Locate the cell with the specified text and output its [X, Y] center coordinate. 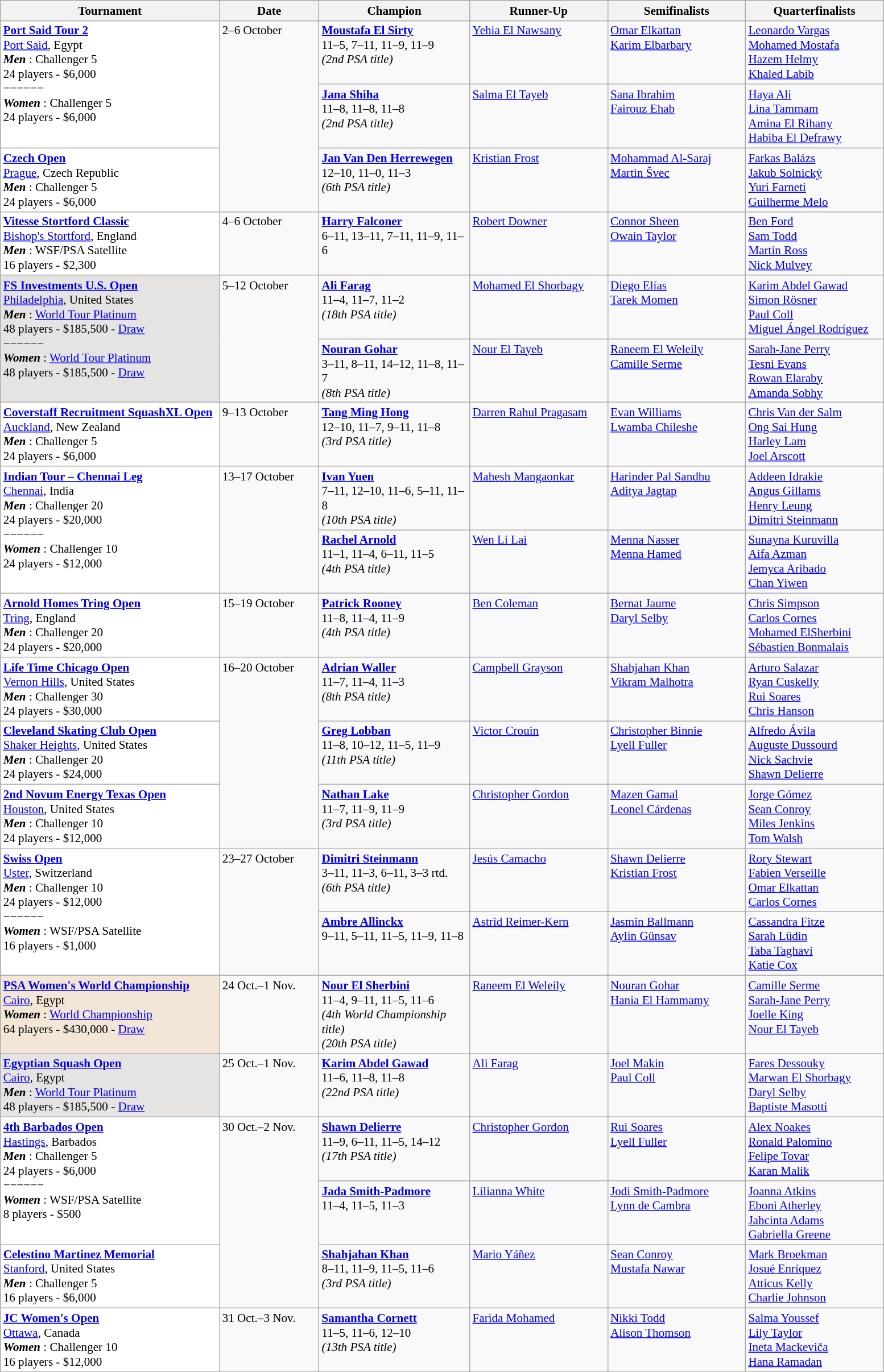
Kristian Frost [539, 180]
Darren Rahul Pragasam [539, 434]
4th Barbados Open Hastings, Barbados Men : Challenger 524 players - $6,000−−−−−− Women : WSF/PSA Satellite8 players - $500 [110, 1181]
23–27 October [270, 911]
2–6 October [270, 116]
Rory Stewart Fabien Verseille Omar Elkattan Carlos Cornes [814, 880]
Arturo Salazar Ryan Cuskelly Rui Soares Chris Hanson [814, 689]
Tournament [110, 10]
Nathan Lake11–7, 11–9, 11–9(3rd PSA title) [395, 816]
Astrid Reimer-Kern [539, 943]
Shawn Delierre11–9, 6–11, 11–5, 14–12(17th PSA title) [395, 1149]
Ivan Yuen7–11, 12–10, 11–6, 5–11, 11–8(10th PSA title) [395, 498]
Shahjahan Khan Vikram Malhotra [676, 689]
Mohamed El Shorbagy [539, 307]
Salma El Tayeb [539, 116]
Evan Williams Lwamba Chileshe [676, 434]
Ben Ford Sam Todd Martin Ross Nick Mulvey [814, 243]
Campbell Grayson [539, 689]
Shawn Delierre Kristian Frost [676, 880]
Karim Abdel Gawad11–6, 11–8, 11–8(22nd PSA title) [395, 1085]
Celestino Martinez Memorial Stanford, United States Men : Challenger 516 players - $6,000 [110, 1276]
Egyptian Squash Open Cairo, Egypt Men : World Tour Platinum48 players - $185,500 - Draw [110, 1085]
Raneem El Weleily [539, 1014]
Tang Ming Hong12–10, 11–7, 9–11, 11–8(3rd PSA title) [395, 434]
Ali Farag [539, 1085]
Sunayna Kuruvilla Aifa Azman Jemyca Aribado Chan Yiwen [814, 562]
Harinder Pal Sandhu Aditya Jagtap [676, 498]
Addeen Idrakie Angus Gillams Henry Leung Dimitri Steinmann [814, 498]
Mohammad Al-Saraj Martin Švec [676, 180]
2nd Novum Energy Texas Open Houston, United States Men : Challenger 1024 players - $12,000 [110, 816]
Jada Smith-Padmore11–4, 11–5, 11–3 [395, 1213]
Cassandra Fitze Sarah Lüdin Taba Taghavi Katie Cox [814, 943]
Samantha Cornett11–5, 11–6, 12–10(13th PSA title) [395, 1340]
Patrick Rooney11–8, 11–4, 11–9(4th PSA title) [395, 625]
Alfredo Ávila Auguste Dussourd Nick Sachvie Shawn Delierre [814, 753]
Mahesh Mangaonkar [539, 498]
Jorge Gómez Sean Conroy Miles Jenkins Tom Walsh [814, 816]
Robert Downer [539, 243]
Nouran Gohar Hania El Hammamy [676, 1014]
Lilianna White [539, 1213]
Nour El Sherbini11–4, 9–11, 11–5, 11–6(4th World Championship title)(20th PSA title) [395, 1014]
Haya Ali Lina Tammam Amina El Rihany Habiba El Defrawy [814, 116]
Salma Youssef Lily Taylor Ineta Mackeviča Hana Ramadan [814, 1340]
Mazen Gamal Leonel Cárdenas [676, 816]
Ali Farag11–4, 11–7, 11–2(18th PSA title) [395, 307]
Semifinalists [676, 10]
9–13 October [270, 434]
Cleveland Skating Club Open Shaker Heights, United States Men : Challenger 2024 players - $24,000 [110, 753]
Victor Crouin [539, 753]
Date [270, 10]
Yehia El Nawsany [539, 52]
13–17 October [270, 530]
Chris Simpson Carlos Cornes Mohamed ElSherbini Sébastien Bonmalais [814, 625]
Vitesse Stortford Classic Bishop's Stortford, England Men : WSF/PSA Satellite16 players - $2,300 [110, 243]
Coverstaff Recruitment SquashXL Open Auckland, New Zealand Men : Challenger 524 players - $6,000 [110, 434]
Harry Falconer6–11, 13–11, 7–11, 11–9, 11–6 [395, 243]
Port Said Tour 2 Port Said, Egypt Men : Challenger 524 players - $6,000−−−−−− Women : Challenger 524 players - $6,000 [110, 84]
Sean Conroy Mustafa Nawar [676, 1276]
Omar Elkattan Karim Elbarbary [676, 52]
Jodi Smith-Padmore Lynn de Cambra [676, 1213]
Czech Open Prague, Czech Republic Men : Challenger 524 players - $6,000 [110, 180]
Swiss Open Uster, Switzerland Men : Challenger 1024 players - $12,000−−−−−− Women : WSF/PSA Satellite16 players - $1,000 [110, 911]
Nour El Tayeb [539, 371]
Joanna Atkins Eboni Atherley Jahcinta Adams Gabriella Greene [814, 1213]
Ambre Allinckx9–11, 5–11, 11–5, 11–9, 11–8 [395, 943]
Alex Noakes Ronald Palomino Felipe Tovar Karan Malik [814, 1149]
Mark Broekman Josué Enríquez Atticus Kelly Charlie Johnson [814, 1276]
Jesús Camacho [539, 880]
Fares Dessouky Marwan El Shorbagy Daryl Selby Baptiste Masotti [814, 1085]
Life Time Chicago Open Vernon Hills, United States Men : Challenger 3024 players - $30,000 [110, 689]
Chris Van der Salm Ong Sai Hung Harley Lam Joel Arscott [814, 434]
Adrian Waller11–7, 11–4, 11–3(8th PSA title) [395, 689]
Greg Lobban11–8, 10–12, 11–5, 11–9(11th PSA title) [395, 753]
Ben Coleman [539, 625]
Dimitri Steinmann3–11, 11–3, 6–11, 3–3 rtd.(6th PSA title) [395, 880]
JC Women's Open Ottawa, Canada Women : Challenger 1016 players - $12,000 [110, 1340]
25 Oct.–1 Nov. [270, 1085]
Indian Tour – Chennai Leg Chennai, India Men : Challenger 2024 players - $20,000−−−−−− Women : Challenger 1024 players - $12,000 [110, 530]
31 Oct.–3 Nov. [270, 1340]
Sana Ibrahim Fairouz Ehab [676, 116]
Champion [395, 10]
Menna Nasser Menna Hamed [676, 562]
Camille Serme Sarah-Jane Perry Joelle King Nour El Tayeb [814, 1014]
Diego Elías Tarek Momen [676, 307]
Quarterfinalists [814, 10]
Runner-Up [539, 10]
PSA Women's World Championship Cairo, Egypt Women : World Championship64 players - $430,000 - Draw [110, 1014]
Jasmin Ballmann Aylin Günsav [676, 943]
5–12 October [270, 339]
Jan Van Den Herrewegen12–10, 11–0, 11–3(6th PSA title) [395, 180]
Raneem El Weleily Camille Serme [676, 371]
Jana Shiha11–8, 11–8, 11–8(2nd PSA title) [395, 116]
Shahjahan Khan8–11, 11–9, 11–5, 11–6(3rd PSA title) [395, 1276]
Moustafa El Sirty11–5, 7–11, 11–9, 11–9(2nd PSA title) [395, 52]
16–20 October [270, 753]
Joel Makin Paul Coll [676, 1085]
Farkas Balázs Jakub Solnický Yuri Farneti Guilherme Melo [814, 180]
30 Oct.–2 Nov. [270, 1213]
4–6 October [270, 243]
Arnold Homes Tring Open Tring, England Men : Challenger 2024 players - $20,000 [110, 625]
Sarah-Jane Perry Tesni Evans Rowan Elaraby Amanda Sobhy [814, 371]
24 Oct.–1 Nov. [270, 1014]
15–19 October [270, 625]
Nikki Todd Alison Thomson [676, 1340]
Christopher Binnie Lyell Fuller [676, 753]
Connor Sheen Owain Taylor [676, 243]
Wen Li Lai [539, 562]
Farida Mohamed [539, 1340]
Bernat Jaume Daryl Selby [676, 625]
Mario Yáñez [539, 1276]
Rachel Arnold11–1, 11–4, 6–11, 11–5(4th PSA title) [395, 562]
Nouran Gohar3–11, 8–11, 14–12, 11–8, 11–7(8th PSA title) [395, 371]
Rui Soares Lyell Fuller [676, 1149]
Karim Abdel Gawad Simon Rösner Paul Coll Miguel Ángel Rodríguez [814, 307]
Leonardo Vargas Mohamed Mostafa Hazem Helmy Khaled Labib [814, 52]
